Provide the (x, y) coordinate of the cell's center where the given text is located.  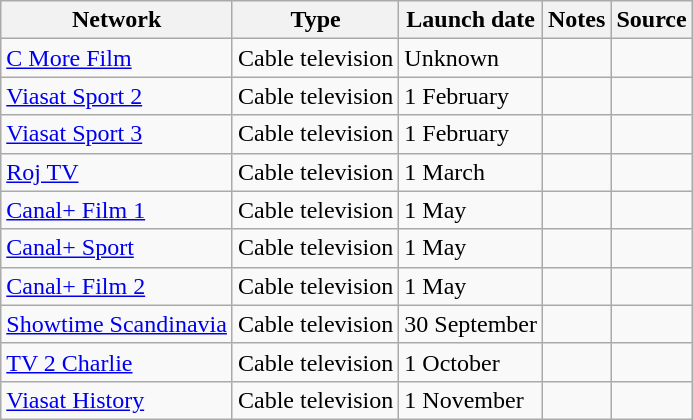
Showtime Scandinavia (117, 324)
1 November (471, 400)
Network (117, 20)
1 March (471, 172)
Canal+ Sport (117, 248)
Viasat Sport 3 (117, 134)
TV 2 Charlie (117, 362)
Viasat Sport 2 (117, 96)
Source (652, 20)
Canal+ Film 2 (117, 286)
1 October (471, 362)
Canal+ Film 1 (117, 210)
30 September (471, 324)
Type (315, 20)
Viasat History (117, 400)
Unknown (471, 58)
Notes (577, 20)
Roj TV (117, 172)
C More Film (117, 58)
Launch date (471, 20)
